Locate the cell with the specified text and output its (X, Y) center coordinate. 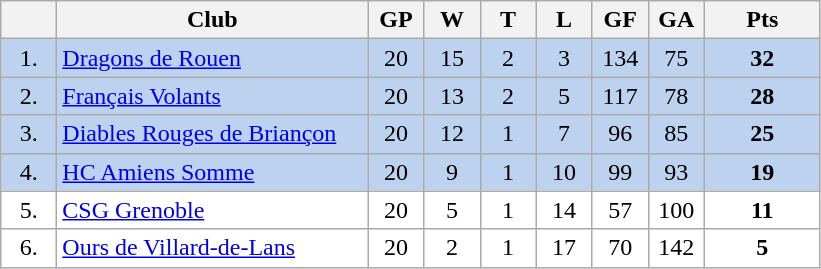
57 (620, 210)
70 (620, 248)
9 (452, 172)
GP (396, 20)
T (508, 20)
3 (564, 58)
HC Amiens Somme (212, 172)
117 (620, 96)
17 (564, 248)
GA (676, 20)
93 (676, 172)
1. (29, 58)
13 (452, 96)
Français Volants (212, 96)
142 (676, 248)
Ours de Villard-de-Lans (212, 248)
96 (620, 134)
85 (676, 134)
7 (564, 134)
Club (212, 20)
134 (620, 58)
10 (564, 172)
32 (762, 58)
CSG Grenoble (212, 210)
12 (452, 134)
25 (762, 134)
W (452, 20)
Diables Rouges de Briançon (212, 134)
100 (676, 210)
75 (676, 58)
28 (762, 96)
3. (29, 134)
19 (762, 172)
5. (29, 210)
4. (29, 172)
78 (676, 96)
6. (29, 248)
Pts (762, 20)
L (564, 20)
99 (620, 172)
11 (762, 210)
GF (620, 20)
2. (29, 96)
14 (564, 210)
Dragons de Rouen (212, 58)
15 (452, 58)
